Search for the cell housing the specified text and yield its (X, Y) center coordinate. 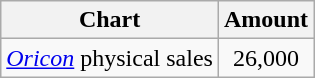
26,000 (266, 58)
Amount (266, 20)
Chart (110, 20)
Oricon physical sales (110, 58)
